Scan for the cell matching the given text and deliver its (X, Y) coordinate at center. 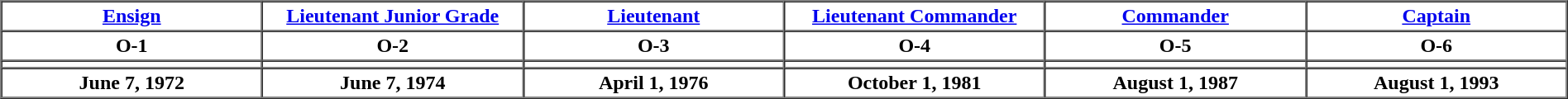
August 1, 1987 (1174, 82)
October 1, 1981 (915, 82)
O-3 (653, 46)
O-4 (915, 46)
June 7, 1974 (392, 82)
Captain (1437, 16)
O-5 (1174, 46)
Ensign (132, 16)
O-6 (1437, 46)
June 7, 1972 (132, 82)
O-2 (392, 46)
August 1, 1993 (1437, 82)
Commander (1174, 16)
Lieutenant (653, 16)
O-1 (132, 46)
Lieutenant Junior Grade (392, 16)
April 1, 1976 (653, 82)
Lieutenant Commander (915, 16)
